From the cell containing the given text, extract its center point as (x, y) coordinate. 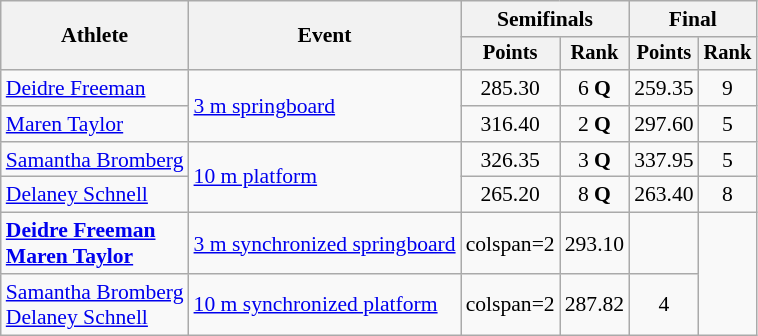
Deidre Freeman (95, 88)
8 Q (594, 195)
3 m synchronized springboard (325, 244)
3 Q (594, 160)
316.40 (510, 124)
265.20 (510, 195)
Semifinals (546, 19)
4 (664, 304)
263.40 (664, 195)
Final (692, 19)
6 Q (594, 88)
297.60 (664, 124)
9 (728, 88)
10 m platform (325, 178)
326.35 (510, 160)
Maren Taylor (95, 124)
287.82 (594, 304)
Samantha Bromberg (95, 160)
259.35 (664, 88)
10 m synchronized platform (325, 304)
285.30 (510, 88)
3 m springboard (325, 106)
8 (728, 195)
293.10 (594, 244)
Delaney Schnell (95, 195)
Event (325, 36)
337.95 (664, 160)
2 Q (594, 124)
Samantha BrombergDelaney Schnell (95, 304)
Athlete (95, 36)
Deidre FreemanMaren Taylor (95, 244)
